Search for the cell housing the specified text and yield its [x, y] center coordinate. 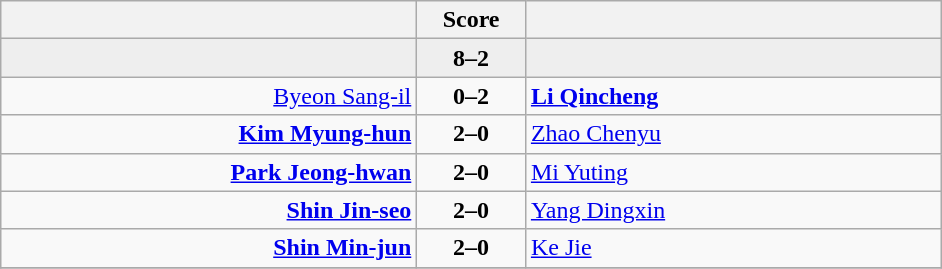
Yang Dingxin [733, 210]
Park Jeong-hwan [209, 172]
0–2 [472, 96]
Shin Min-jun [209, 248]
Score [472, 20]
Zhao Chenyu [733, 134]
Kim Myung-hun [209, 134]
8–2 [472, 58]
Ke Jie [733, 248]
Li Qincheng [733, 96]
Shin Jin-seo [209, 210]
Byeon Sang-il [209, 96]
Mi Yuting [733, 172]
